Output the [X, Y] coordinate of the center of the cell containing the given text.  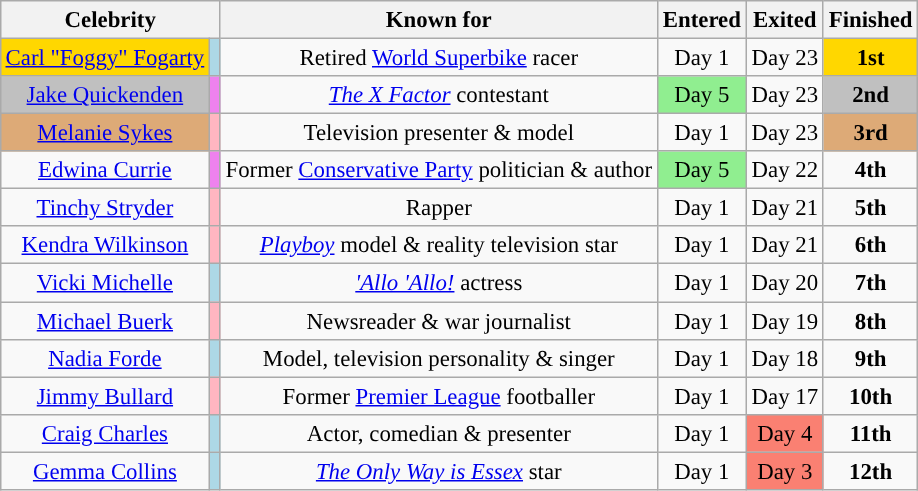
Exited [784, 20]
Vicki Michelle [104, 283]
Former Premier League footballer [438, 396]
9th [870, 358]
Former Conservative Party politician & author [438, 170]
Day 20 [784, 283]
Retired World Superbike racer [438, 57]
Known for [438, 20]
12th [870, 471]
Day 3 [784, 471]
5th [870, 208]
Nadia Forde [104, 358]
Tinchy Stryder [104, 208]
Day 18 [784, 358]
Rapper [438, 208]
7th [870, 283]
Jimmy Bullard [104, 396]
The X Factor contestant [438, 95]
Michael Buerk [104, 321]
11th [870, 433]
Craig Charles [104, 433]
Day 19 [784, 321]
Newsreader & war journalist [438, 321]
8th [870, 321]
The Only Way is Essex star [438, 471]
Day 4 [784, 433]
Finished [870, 20]
Day 17 [784, 396]
Model, television personality & singer [438, 358]
Celebrity [110, 20]
Edwina Currie [104, 170]
Actor, comedian & presenter [438, 433]
4th [870, 170]
Jake Quickenden [104, 95]
Gemma Collins [104, 471]
Carl "Foggy" Fogarty [104, 57]
Kendra Wilkinson [104, 245]
Television presenter & model [438, 133]
3rd [870, 133]
2nd [870, 95]
'Allo 'Allo! actress [438, 283]
6th [870, 245]
1st [870, 57]
Melanie Sykes [104, 133]
Day 22 [784, 170]
10th [870, 396]
Entered [702, 20]
Playboy model & reality television star [438, 245]
